Output the [x, y] coordinate of the center of the cell containing the given text.  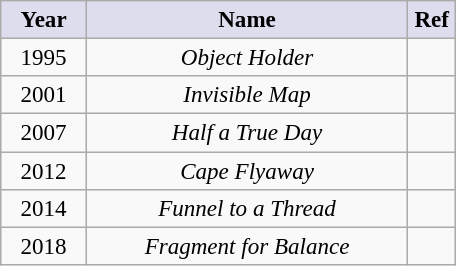
Cape Flyaway [246, 171]
2007 [44, 133]
Invisible Map [246, 95]
2012 [44, 171]
2001 [44, 95]
Year [44, 20]
Name [246, 20]
Fragment for Balance [246, 246]
Funnel to a Thread [246, 208]
Object Holder [246, 57]
Half a True Day [246, 133]
2018 [44, 246]
2014 [44, 208]
Ref [432, 20]
1995 [44, 57]
